Return the (X, Y) coordinate for the center point of the cell that contains the specified text.  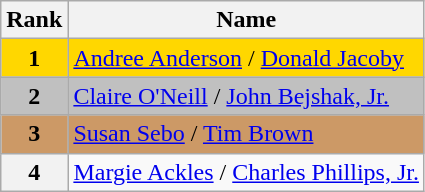
1 (34, 58)
4 (34, 172)
Susan Sebo / Tim Brown (246, 134)
Margie Ackles / Charles Phillips, Jr. (246, 172)
Name (246, 20)
Claire O'Neill / John Bejshak, Jr. (246, 96)
Rank (34, 20)
2 (34, 96)
Andree Anderson / Donald Jacoby (246, 58)
3 (34, 134)
